Provide the (x, y) coordinate of the cell's center where the given text is located.  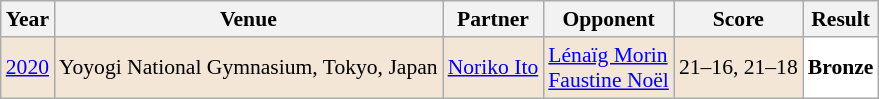
21–16, 21–18 (738, 68)
Lénaïg Morin Faustine Noël (608, 68)
Noriko Ito (494, 68)
Venue (248, 19)
Result (841, 19)
Bronze (841, 68)
Partner (494, 19)
2020 (28, 68)
Score (738, 19)
Year (28, 19)
Opponent (608, 19)
Yoyogi National Gymnasium, Tokyo, Japan (248, 68)
